Locate the cell with the specified text and output its [x, y] center coordinate. 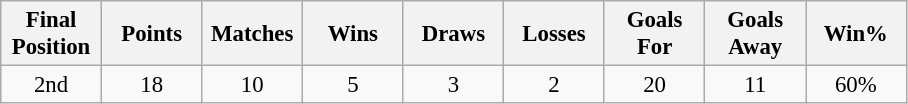
Win% [856, 34]
3 [454, 85]
18 [152, 85]
60% [856, 85]
Matches [252, 34]
2 [554, 85]
Losses [554, 34]
Wins [354, 34]
10 [252, 85]
Goals Away [756, 34]
Goals For [654, 34]
Points [152, 34]
5 [354, 85]
2nd [52, 85]
11 [756, 85]
20 [654, 85]
Final Position [52, 34]
Draws [454, 34]
